Find where the given text appears and provide that cell's center as (X, Y) coordinate. 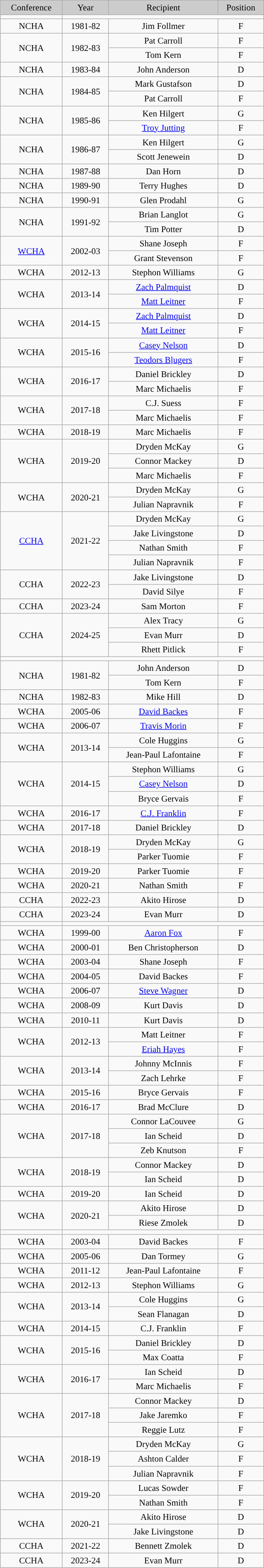
2002-03 (85, 251)
C.J. Suess (164, 403)
Troy Jutting (164, 128)
Sam Morton (164, 606)
Travis Morin (164, 726)
Jake Jaremko (164, 1415)
Reggie Lutz (164, 1430)
1987-88 (85, 171)
2011-12 (85, 1270)
1983-84 (85, 70)
Zach Lehrke (164, 1078)
Teodors Bļugers (164, 360)
Year (85, 8)
Tim Potter (164, 229)
Ben Christopherson (164, 948)
2010-11 (85, 1020)
Jim Follmer (164, 26)
Dan Horn (164, 171)
Ashton Calder (164, 1459)
Brad McClure (164, 1107)
Grant Stevenson (164, 258)
Max Coatta (164, 1357)
Sean Flanagan (164, 1314)
1999-00 (85, 933)
Dan Tormey (164, 1256)
1990-91 (85, 200)
Position (241, 8)
Riese Zmolek (164, 1223)
Zeb Knutson (164, 1150)
David Silye (164, 591)
1985-86 (85, 120)
2008-09 (85, 1005)
Aaron Fox (164, 933)
Recipient (164, 8)
Steve Wagner (164, 991)
Alex Tracy (164, 620)
2000-01 (85, 948)
1986-87 (85, 150)
2004-05 (85, 977)
Eriah Hayes (164, 1049)
Mike Hill (164, 697)
Rhett Pitlick (164, 650)
2024-25 (85, 635)
Lucas Sowder (164, 1488)
Conference (32, 8)
Scott Jenewein (164, 157)
Johnny McInnis (164, 1063)
1989-90 (85, 186)
Terry Hughes (164, 186)
Bennett Zmolek (164, 1546)
Brian Langlot (164, 215)
1991-92 (85, 222)
Mark Gustafson (164, 84)
Connor LaCouvee (164, 1122)
1984-85 (85, 92)
Glen Prodahl (164, 200)
